Pinpoint the cell where the given text exists, returning its (X, Y) midpoint coordinate. 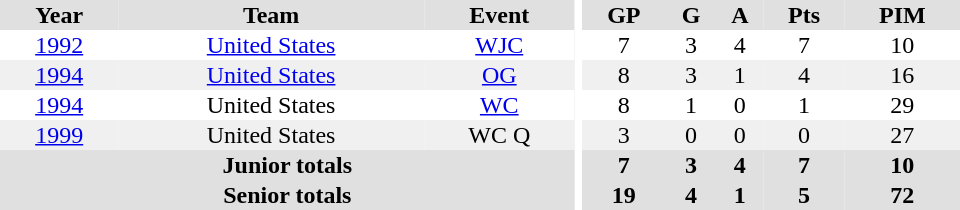
5 (804, 195)
Year (59, 15)
16 (902, 75)
A (740, 15)
Junior totals (288, 165)
WC (500, 105)
Event (500, 15)
72 (902, 195)
29 (902, 105)
OG (500, 75)
1999 (59, 135)
Pts (804, 15)
GP (624, 15)
1992 (59, 45)
WJC (500, 45)
WC Q (500, 135)
27 (902, 135)
19 (624, 195)
PIM (902, 15)
Senior totals (288, 195)
G (691, 15)
Team (271, 15)
